Search for the cell housing the specified text and yield its (X, Y) center coordinate. 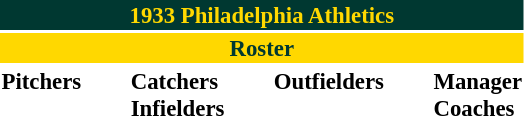
Roster (262, 48)
1933 Philadelphia Athletics (262, 15)
